Identify which cell holds the provided text, then report its [x, y] central coordinate. 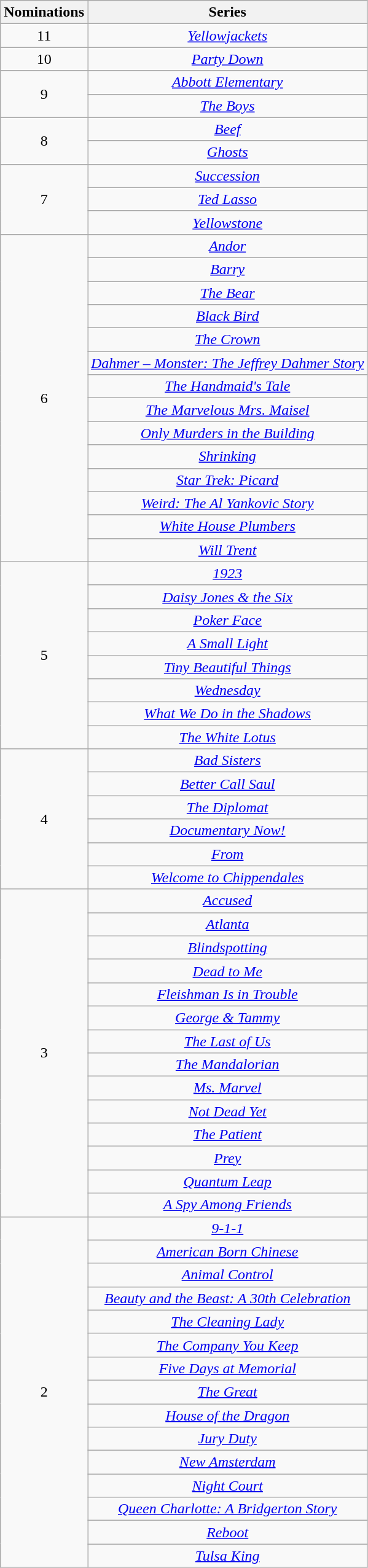
The Last of Us [227, 1041]
Dead to Me [227, 971]
Beauty and the Beast: A 30th Celebration [227, 1298]
New Amsterdam [227, 1462]
Jury Duty [227, 1439]
American Born Chinese [227, 1252]
The Mandalorian [227, 1065]
The White Lotus [227, 737]
The Company You Keep [227, 1345]
4 [44, 819]
What We Do in the Shadows [227, 714]
Abbott Elementary [227, 82]
Quantum Leap [227, 1182]
1923 [227, 573]
9 [44, 94]
A Spy Among Friends [227, 1205]
Party Down [227, 59]
Yellowstone [227, 222]
Weird: The Al Yankovic Story [227, 503]
Succession [227, 176]
Accused [227, 901]
Animal Control [227, 1275]
5 [44, 655]
Reboot [227, 1532]
2 [44, 1392]
3 [44, 1053]
The Patient [227, 1135]
The Diplomat [227, 807]
Tulsa King [227, 1556]
Welcome to Chippendales [227, 877]
Bad Sisters [227, 761]
7 [44, 199]
The Cleaning Lady [227, 1322]
Wednesday [227, 691]
Tiny Beautiful Things [227, 667]
Documentary Now! [227, 831]
Poker Face [227, 620]
10 [44, 59]
The Great [227, 1392]
The Boys [227, 106]
Blindspotting [227, 947]
Series [227, 12]
From [227, 854]
Shrinking [227, 457]
Better Call Saul [227, 784]
Beef [227, 129]
Only Murders in the Building [227, 433]
Ghosts [227, 152]
Black Bird [227, 316]
Dahmer – Monster: The Jeffrey Dahmer Story [227, 363]
Star Trek: Picard [227, 480]
Queen Charlotte: A Bridgerton Story [227, 1509]
Barry [227, 269]
House of the Dragon [227, 1415]
The Handmaid's Tale [227, 386]
Ms. Marvel [227, 1088]
Andor [227, 246]
White House Plumbers [227, 527]
A Small Light [227, 643]
The Crown [227, 340]
6 [44, 398]
Nominations [44, 12]
Will Trent [227, 550]
9-1-1 [227, 1228]
Atlanta [227, 924]
Prey [227, 1158]
Fleishman Is in Trouble [227, 994]
Night Court [227, 1486]
Daisy Jones & the Six [227, 597]
The Marvelous Mrs. Maisel [227, 410]
Five Days at Memorial [227, 1368]
11 [44, 36]
Ted Lasso [227, 199]
The Bear [227, 293]
8 [44, 141]
Yellowjackets [227, 36]
Not Dead Yet [227, 1111]
George & Tammy [227, 1017]
